Identify which cell holds the provided text, then report its (X, Y) central coordinate. 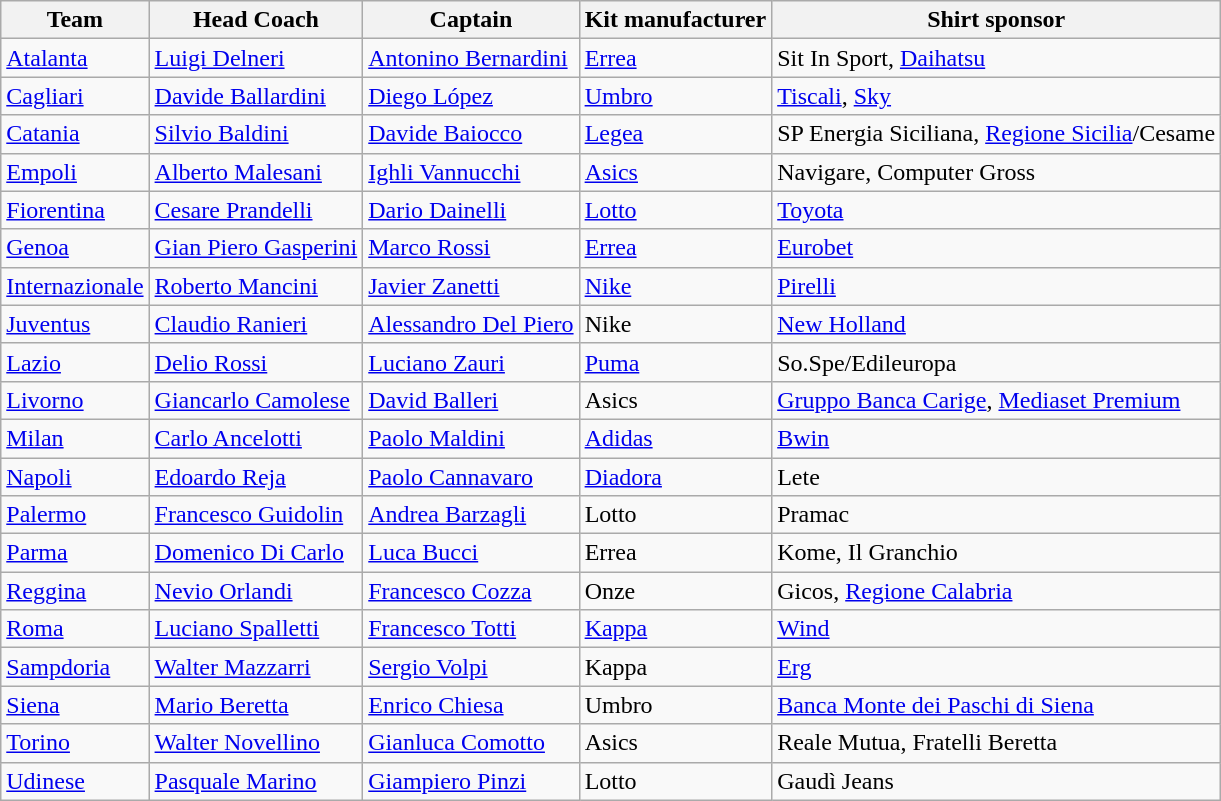
Team (75, 20)
Enrico Chiesa (471, 705)
Paolo Cannavaro (471, 477)
Walter Mazzarri (256, 667)
Cesare Prandelli (256, 210)
Francesco Cozza (471, 591)
Kit manufacturer (676, 20)
Carlo Ancelotti (256, 438)
Gicos, Regione Calabria (996, 591)
Claudio Ranieri (256, 324)
Legea (676, 134)
Francesco Guidolin (256, 515)
Bwin (996, 438)
Siena (75, 705)
Nevio Orlandi (256, 591)
Empoli (75, 172)
Cagliari (75, 96)
Ighli Vannucchi (471, 172)
Udinese (75, 781)
David Balleri (471, 400)
Palermo (75, 515)
Milan (75, 438)
Davide Ballardini (256, 96)
Gaudì Jeans (996, 781)
Luciano Spalletti (256, 629)
Giancarlo Camolese (256, 400)
Lazio (75, 362)
Reggina (75, 591)
Gianluca Comotto (471, 743)
Domenico Di Carlo (256, 553)
Edoardo Reja (256, 477)
So.Spe/Edileuropa (996, 362)
Alessandro Del Piero (471, 324)
Giampiero Pinzi (471, 781)
New Holland (996, 324)
Lete (996, 477)
Reale Mutua, Fratelli Beretta (996, 743)
Luca Bucci (471, 553)
Pramac (996, 515)
Javier Zanetti (471, 286)
Roma (75, 629)
Parma (75, 553)
Eurobet (996, 248)
Napoli (75, 477)
Diego López (471, 96)
Atalanta (75, 58)
Banca Monte dei Paschi di Siena (996, 705)
SP Energia Siciliana, Regione Sicilia/Cesame (996, 134)
Fiorentina (75, 210)
Tiscali, Sky (996, 96)
Paolo Maldini (471, 438)
Adidas (676, 438)
Mario Beretta (256, 705)
Shirt sponsor (996, 20)
Pasquale Marino (256, 781)
Andrea Barzagli (471, 515)
Erg (996, 667)
Sergio Volpi (471, 667)
Kome, Il Granchio (996, 553)
Pirelli (996, 286)
Livorno (75, 400)
Sampdoria (75, 667)
Captain (471, 20)
Dario Dainelli (471, 210)
Toyota (996, 210)
Francesco Totti (471, 629)
Juventus (75, 324)
Diadora (676, 477)
Alberto Malesani (256, 172)
Head Coach (256, 20)
Torino (75, 743)
Luigi Delneri (256, 58)
Marco Rossi (471, 248)
Luciano Zauri (471, 362)
Navigare, Computer Gross (996, 172)
Catania (75, 134)
Sit In Sport, Daihatsu (996, 58)
Wind (996, 629)
Davide Baiocco (471, 134)
Puma (676, 362)
Gruppo Banca Carige, Mediaset Premium (996, 400)
Roberto Mancini (256, 286)
Onze (676, 591)
Antonino Bernardini (471, 58)
Silvio Baldini (256, 134)
Walter Novellino (256, 743)
Gian Piero Gasperini (256, 248)
Delio Rossi (256, 362)
Internazionale (75, 286)
Genoa (75, 248)
